Search for the cell housing the specified text and yield its [x, y] center coordinate. 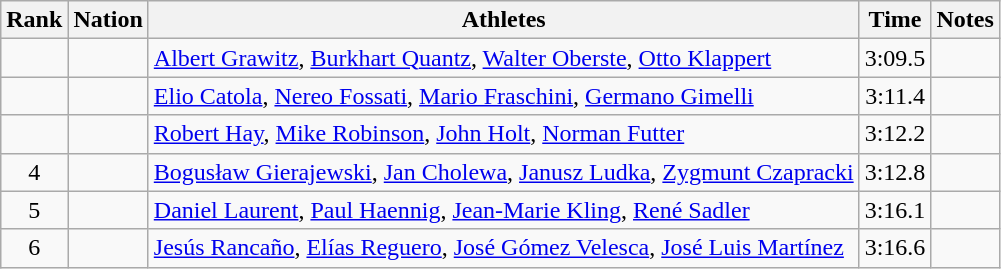
Nation [108, 20]
3:12.2 [895, 134]
Robert Hay, Mike Robinson, John Holt, Norman Futter [504, 134]
Elio Catola, Nereo Fossati, Mario Fraschini, Germano Gimelli [504, 96]
5 [34, 210]
6 [34, 248]
3:16.1 [895, 210]
Time [895, 20]
3:16.6 [895, 248]
3:09.5 [895, 58]
Athletes [504, 20]
Notes [965, 20]
Daniel Laurent, Paul Haennig, Jean-Marie Kling, René Sadler [504, 210]
3:12.8 [895, 172]
Jesús Rancaño, Elías Reguero, José Gómez Velesca, José Luis Martínez [504, 248]
Bogusław Gierajewski, Jan Cholewa, Janusz Ludka, Zygmunt Czapracki [504, 172]
4 [34, 172]
Rank [34, 20]
3:11.4 [895, 96]
Albert Grawitz, Burkhart Quantz, Walter Oberste, Otto Klappert [504, 58]
